Provide the [X, Y] coordinate of the cell's center where the given text is located.  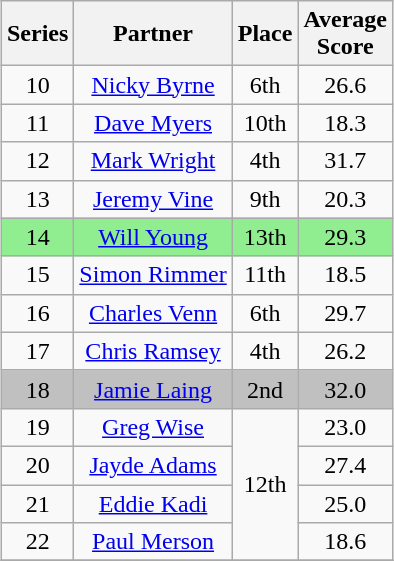
12 [37, 161]
Jeremy Vine [153, 199]
29.7 [346, 313]
23.0 [346, 427]
25.0 [346, 503]
13 [37, 199]
18.3 [346, 123]
12th [265, 484]
32.0 [346, 389]
10th [265, 123]
18.6 [346, 542]
17 [37, 351]
22 [37, 542]
15 [37, 275]
Greg Wise [153, 427]
31.7 [346, 161]
26.6 [346, 85]
Chris Ramsey [153, 351]
20 [37, 465]
Place [265, 34]
Charles Venn [153, 313]
Eddie Kadi [153, 503]
14 [37, 237]
Series [37, 34]
19 [37, 427]
Partner [153, 34]
27.4 [346, 465]
26.2 [346, 351]
2nd [265, 389]
Nicky Byrne [153, 85]
20.3 [346, 199]
Will Young [153, 237]
11 [37, 123]
18 [37, 389]
16 [37, 313]
Paul Merson [153, 542]
13th [265, 237]
Jamie Laing [153, 389]
9th [265, 199]
11th [265, 275]
Mark Wright [153, 161]
Dave Myers [153, 123]
29.3 [346, 237]
Jayde Adams [153, 465]
AverageScore [346, 34]
18.5 [346, 275]
Simon Rimmer [153, 275]
10 [37, 85]
21 [37, 503]
